Find where the given text appears and provide that cell's center as (X, Y) coordinate. 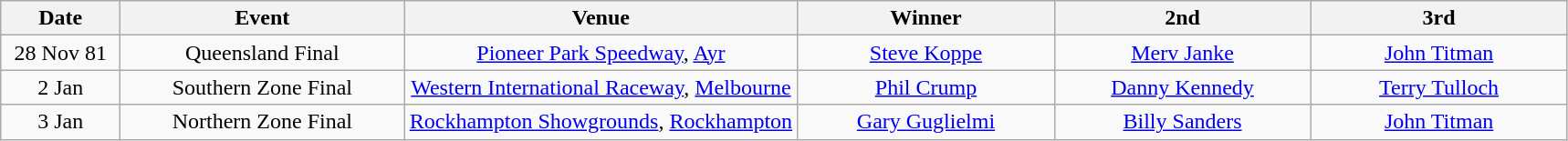
Billy Sanders (1183, 122)
Western International Raceway, Melbourne (601, 87)
Event (263, 18)
Rockhampton Showgrounds, Rockhampton (601, 122)
Terry Tulloch (1438, 87)
2nd (1183, 18)
Southern Zone Final (263, 87)
Venue (601, 18)
Date (60, 18)
Pioneer Park Speedway, Ayr (601, 53)
Danny Kennedy (1183, 87)
Phil Crump (925, 87)
3 Jan (60, 122)
Gary Guglielmi (925, 122)
Steve Koppe (925, 53)
3rd (1438, 18)
2 Jan (60, 87)
Queensland Final (263, 53)
Winner (925, 18)
Northern Zone Final (263, 122)
Merv Janke (1183, 53)
28 Nov 81 (60, 53)
